From the cell containing the given text, extract its center point as (x, y) coordinate. 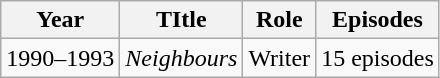
Episodes (378, 20)
Role (280, 20)
TItle (182, 20)
Neighbours (182, 58)
Year (60, 20)
15 episodes (378, 58)
1990–1993 (60, 58)
Writer (280, 58)
